For the text-containing cell, return its midpoint in (X, Y) coordinate format. 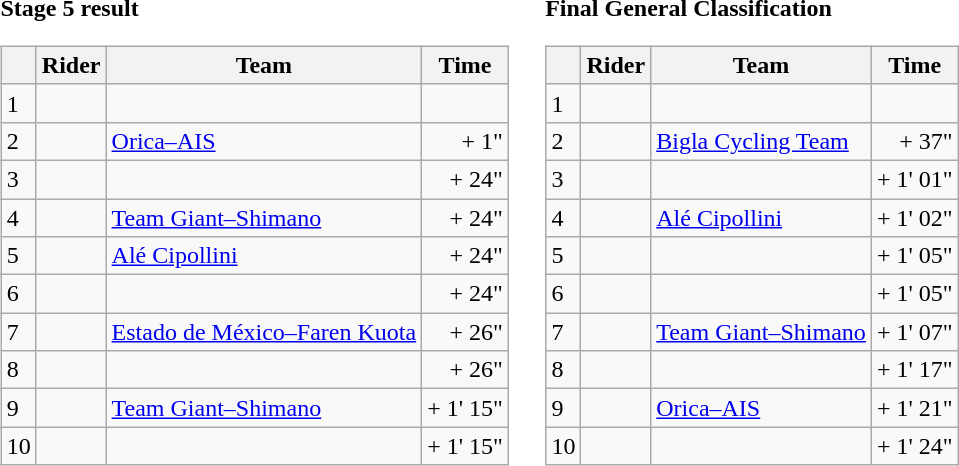
+ 1' 17" (914, 370)
Estado de México–Faren Kuota (264, 332)
+ 1' 24" (914, 446)
+ 1' 02" (914, 217)
+ 1' 07" (914, 332)
+ 1" (466, 141)
Bigla Cycling Team (762, 141)
+ 1' 21" (914, 408)
+ 37" (914, 141)
+ 1' 01" (914, 179)
